Identify which cell holds the provided text, then report its (x, y) central coordinate. 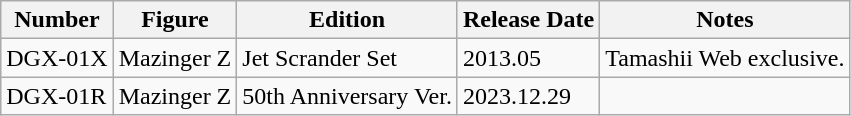
Edition (348, 20)
2023.12.29 (528, 96)
DGX-01R (57, 96)
Release Date (528, 20)
50th Anniversary Ver. (348, 96)
Number (57, 20)
2013.05 (528, 58)
Notes (725, 20)
Tamashii Web exclusive. (725, 58)
Figure (175, 20)
DGX-01X (57, 58)
Jet Scrander Set (348, 58)
